Detect which cell encompasses the target text, then output its [X, Y] center coordinate. 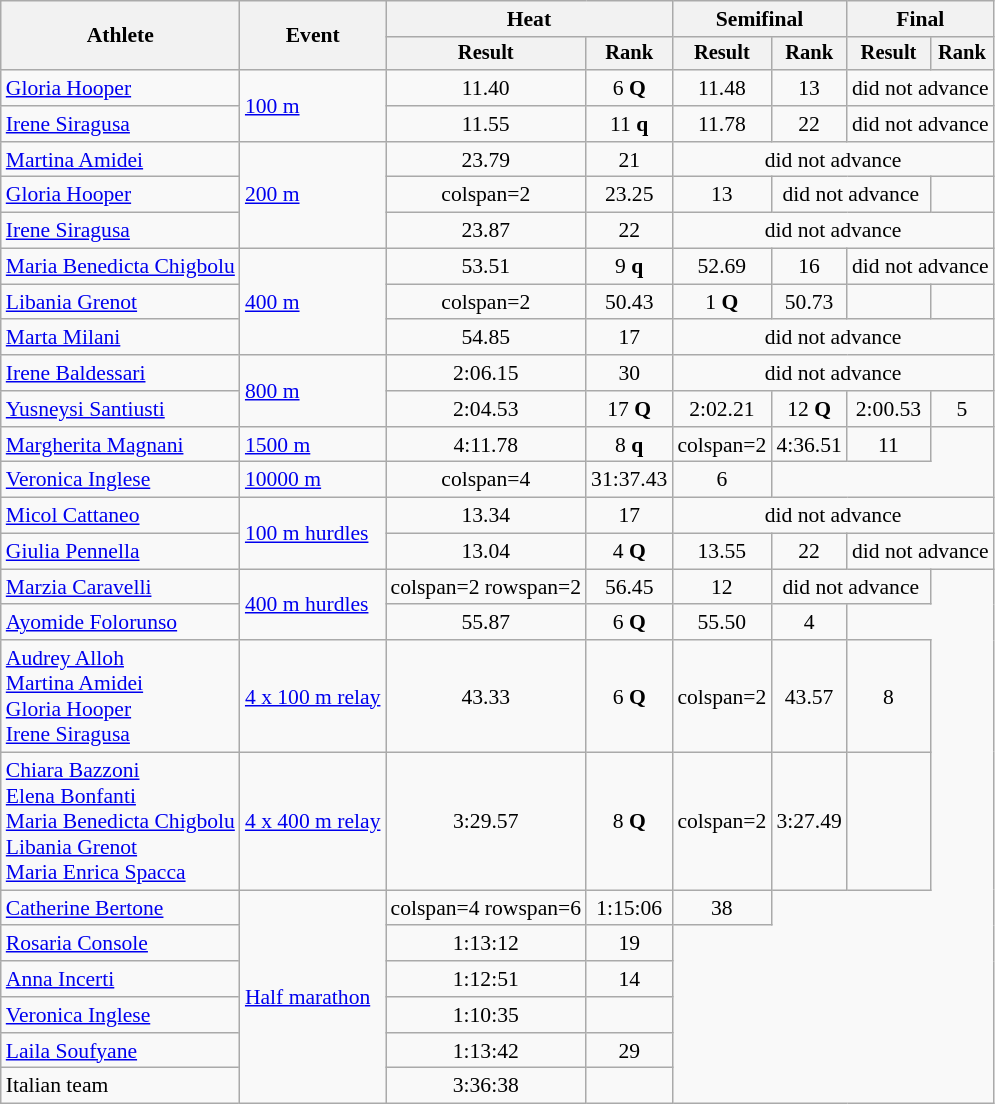
1:13:12 [486, 944]
100 m hurdles [313, 534]
Laila Soufyane [120, 1051]
Heat [530, 19]
Final [920, 19]
Micol Cattaneo [120, 516]
4 x 100 m relay [313, 696]
43.33 [486, 696]
56.45 [629, 587]
Italian team [120, 1086]
9 q [629, 267]
Athlete [120, 36]
Rosaria Console [120, 944]
Event [313, 36]
2:02.21 [722, 409]
5 [962, 409]
10000 m [313, 480]
Maria Benedicta Chigbolu [120, 267]
8 [888, 696]
55.87 [486, 623]
Catherine Bertone [120, 908]
Irene Baldessari [120, 373]
4 x 400 m relay [313, 822]
colspan=2 rowspan=2 [486, 587]
8 Q [629, 822]
1:10:35 [486, 1015]
2:06.15 [486, 373]
Libania Grenot [120, 302]
21 [629, 160]
43.57 [808, 696]
23.79 [486, 160]
50.43 [629, 302]
11.40 [486, 88]
13.04 [486, 552]
4 Q [629, 552]
6 [722, 480]
colspan=4 rowspan=6 [486, 908]
Chiara BazzoniElena Bonfanti Maria Benedicta ChigboluLibania Grenot Maria Enrica Spacca [120, 822]
14 [629, 979]
29 [629, 1051]
30 [629, 373]
400 m hurdles [313, 604]
Yusneysi Santiusti [120, 409]
100 m [313, 106]
Semifinal [760, 19]
53.51 [486, 267]
12 [722, 587]
4:11.78 [486, 445]
11.78 [722, 124]
Marzia Caravelli [120, 587]
400 m [313, 302]
Margherita Magnani [120, 445]
4:36.51 [808, 445]
Martina Amidei [120, 160]
23.87 [486, 231]
11.55 [486, 124]
1:12:51 [486, 979]
2:00.53 [888, 409]
38 [722, 908]
3:36:38 [486, 1086]
13.55 [722, 552]
8 q [629, 445]
12 Q [808, 409]
1:13:42 [486, 1051]
31:37.43 [629, 480]
4 [808, 623]
23.25 [629, 195]
200 m [313, 196]
3:29.57 [486, 822]
55.50 [722, 623]
1500 m [313, 445]
Marta Milani [120, 338]
52.69 [722, 267]
800 m [313, 390]
Anna Incerti [120, 979]
16 [808, 267]
Audrey AllohMartina AmideiGloria HooperIrene Siragusa [120, 696]
54.85 [486, 338]
17 Q [629, 409]
11 q [629, 124]
Giulia Pennella [120, 552]
19 [629, 944]
11 [888, 445]
2:04.53 [486, 409]
Half marathon [313, 997]
colspan=4 [486, 480]
13.34 [486, 516]
11.48 [722, 88]
50.73 [808, 302]
Ayomide Folorunso [120, 623]
3:27.49 [808, 822]
1:15:06 [629, 908]
1 Q [722, 302]
